Output the (x, y) coordinate of the center of the cell containing the given text.  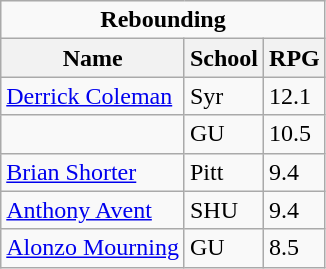
8.5 (295, 248)
12.1 (295, 96)
RPG (295, 58)
Syr (224, 96)
Name (93, 58)
Rebounding (164, 20)
Brian Shorter (93, 172)
School (224, 58)
Anthony Avent (93, 210)
SHU (224, 210)
Alonzo Mourning (93, 248)
Pitt (224, 172)
Derrick Coleman (93, 96)
10.5 (295, 134)
